Pinpoint the cell where the given text exists, returning its [X, Y] midpoint coordinate. 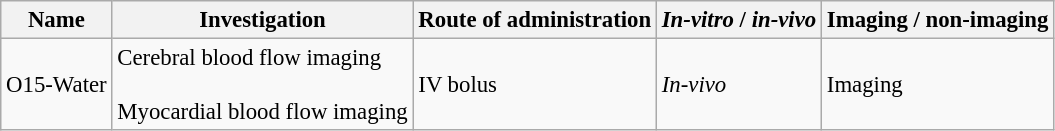
Investigation [262, 20]
Imaging / non-imaging [938, 20]
Imaging [938, 85]
In-vitro / in-vivo [738, 20]
Name [56, 20]
Cerebral blood flow imagingMyocardial blood flow imaging [262, 85]
O15-Water [56, 85]
IV bolus [534, 85]
In-vivo [738, 85]
Route of administration [534, 20]
